Locate the cell with the specified text and output its [x, y] center coordinate. 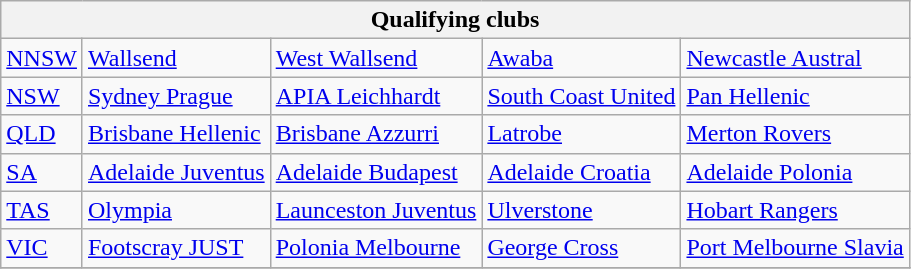
Brisbane Azzurri [376, 134]
Wallsend [176, 58]
Qualifying clubs [456, 20]
Hobart Rangers [795, 210]
APIA Leichhardt [376, 96]
Newcastle Austral [795, 58]
Adelaide Croatia [582, 172]
NSW [42, 96]
Sydney Prague [176, 96]
QLD [42, 134]
TAS [42, 210]
VIC [42, 248]
Footscray JUST [176, 248]
Polonia Melbourne [376, 248]
NNSW [42, 58]
Port Melbourne Slavia [795, 248]
Adelaide Budapest [376, 172]
Merton Rovers [795, 134]
Pan Hellenic [795, 96]
Adelaide Polonia [795, 172]
Latrobe [582, 134]
Launceston Juventus [376, 210]
Olympia [176, 210]
West Wallsend [376, 58]
South Coast United [582, 96]
SA [42, 172]
Brisbane Hellenic [176, 134]
Awaba [582, 58]
Adelaide Juventus [176, 172]
George Cross [582, 248]
Ulverstone [582, 210]
